Return [X, Y] of the center of cell containing provided text 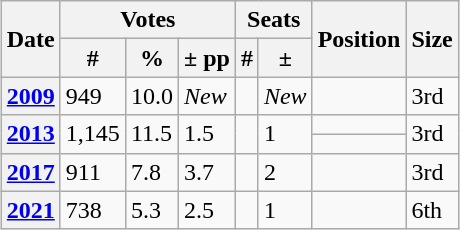
2021 [30, 210]
Size [432, 39]
11.5 [152, 134]
Date [30, 39]
2 [285, 172]
911 [92, 172]
738 [92, 210]
2017 [30, 172]
1,145 [92, 134]
Position [359, 39]
3.7 [206, 172]
5.3 [152, 210]
2009 [30, 96]
10.0 [152, 96]
Votes [148, 20]
7.8 [152, 172]
± [285, 58]
2.5 [206, 210]
± pp [206, 58]
1.5 [206, 134]
2013 [30, 134]
% [152, 58]
949 [92, 96]
Seats [274, 20]
6th [432, 210]
